Detect which cell encompasses the target text, then output its [X, Y] center coordinate. 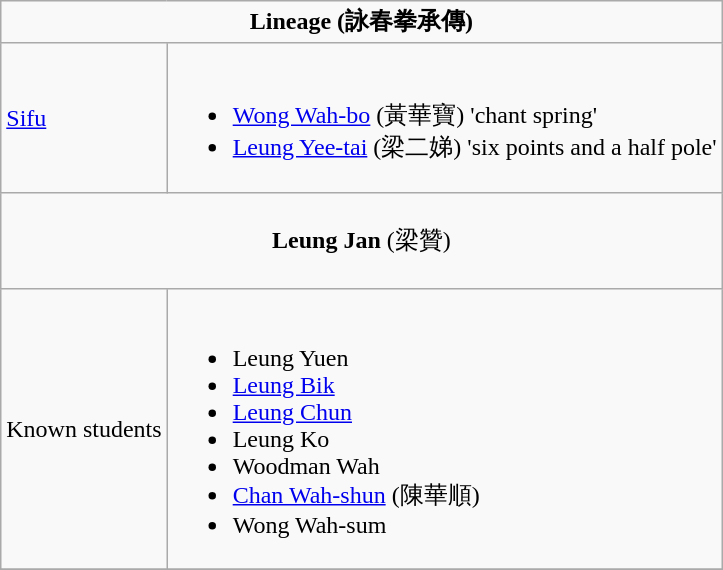
Known students [84, 429]
Wong Wah-bo (黃華寶) 'chant spring'Leung Yee-tai (梁二娣) 'six points and a half pole' [444, 118]
Lineage (詠春拳承傳) [362, 22]
Sifu [84, 118]
Leung YuenLeung BikLeung ChunLeung KoWoodman WahChan Wah-shun (陳華順)Wong Wah-sum [444, 429]
Leung Jan (梁贊) [362, 240]
